Pinpoint the cell where the given text exists, returning its (x, y) midpoint coordinate. 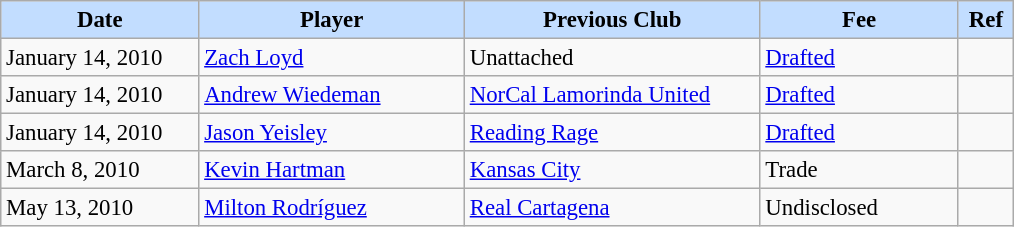
Milton Rodríguez (332, 208)
Kevin Hartman (332, 170)
Reading Rage (612, 133)
Unattached (612, 58)
NorCal Lamorinda United (612, 95)
Date (100, 20)
Trade (859, 170)
May 13, 2010 (100, 208)
Ref (986, 20)
Player (332, 20)
Real Cartagena (612, 208)
Fee (859, 20)
Previous Club (612, 20)
Undisclosed (859, 208)
Andrew Wiedeman (332, 95)
March 8, 2010 (100, 170)
Zach Loyd (332, 58)
Kansas City (612, 170)
Jason Yeisley (332, 133)
